From the cell containing the given text, extract its center point as [x, y] coordinate. 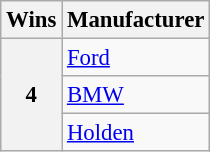
Wins [32, 20]
Manufacturer [136, 20]
4 [32, 96]
Holden [136, 133]
Ford [136, 58]
BMW [136, 95]
